Extract the [x, y] coordinate from the center of the cell holding the provided text.  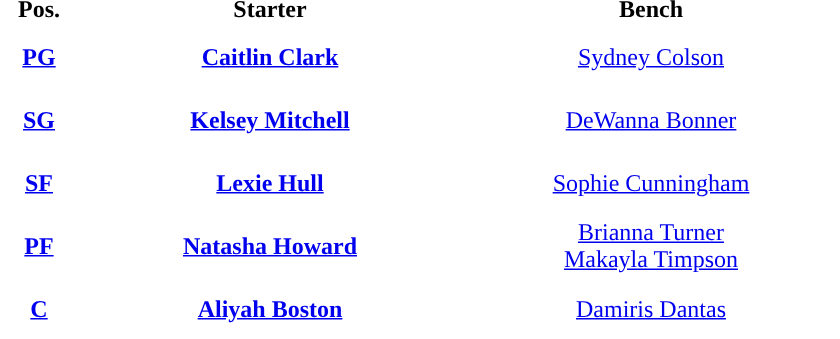
C [39, 309]
DeWanna Bonner [651, 120]
Damiris Dantas [651, 309]
Kelsey Mitchell [270, 120]
SG [39, 120]
Sophie Cunningham [651, 183]
Natasha Howard [270, 246]
Lexie Hull [270, 183]
Brianna TurnerMakayla Timpson [651, 246]
SF [39, 183]
Sydney Colson [651, 57]
PF [39, 246]
Caitlin Clark [270, 57]
PG [39, 57]
Aliyah Boston [270, 309]
